Detect which cell encompasses the target text, then output its (x, y) center coordinate. 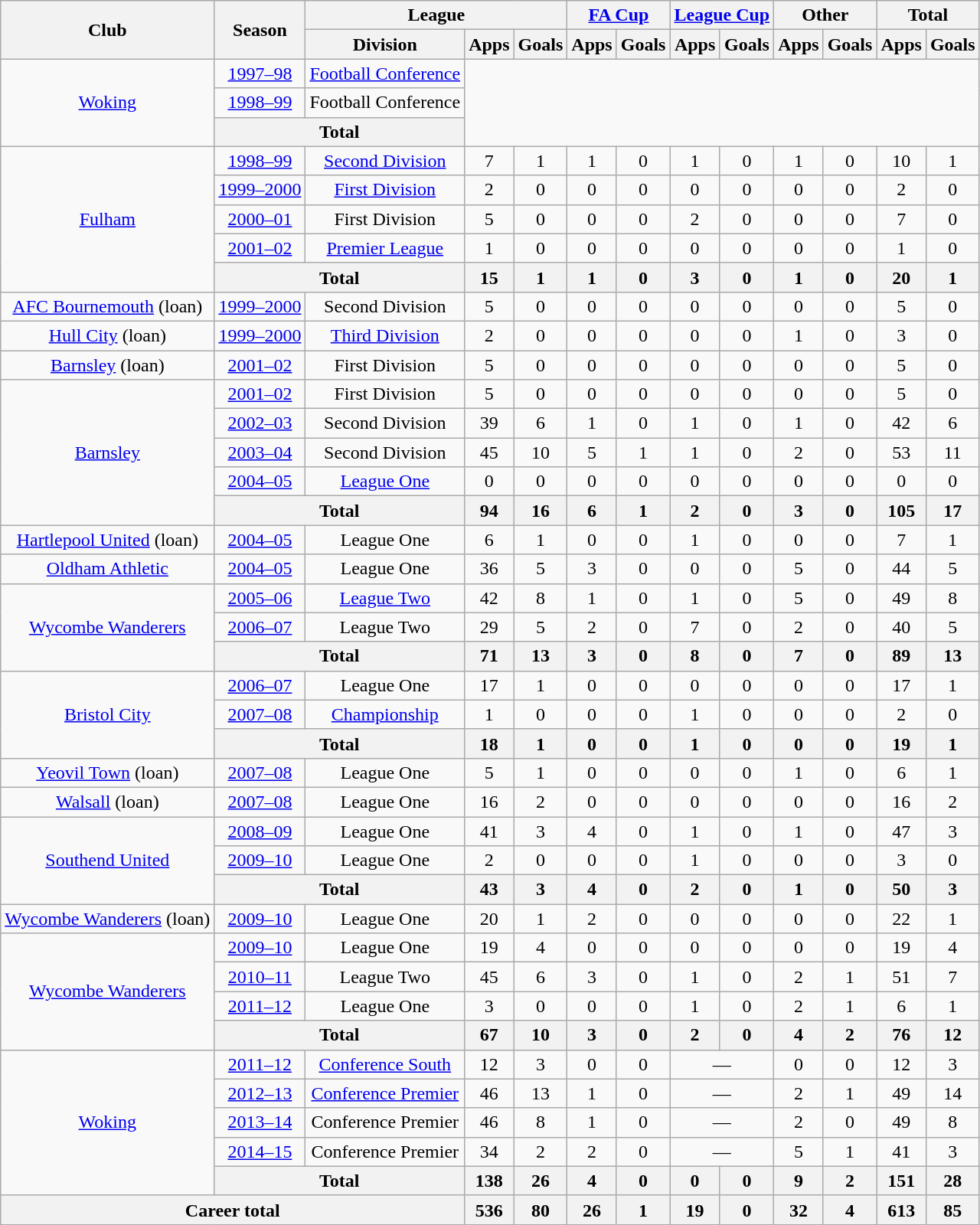
36 (489, 569)
50 (901, 890)
Championship (385, 714)
League (436, 15)
2003–04 (260, 452)
536 (489, 1210)
94 (489, 511)
151 (901, 1181)
Other (825, 15)
32 (799, 1210)
Division (385, 44)
2005–06 (260, 598)
11 (952, 452)
9 (799, 1181)
2002–03 (260, 423)
Season (260, 30)
39 (489, 423)
71 (489, 656)
Yeovil Town (loan) (107, 773)
2014–15 (260, 1151)
85 (952, 1210)
2013–14 (260, 1122)
2008–09 (260, 831)
18 (489, 743)
40 (901, 627)
Wycombe Wanderers (loan) (107, 919)
29 (489, 627)
51 (901, 977)
League Cup (722, 15)
Premier League (385, 248)
Third Division (385, 335)
Fulham (107, 219)
Barnsley (107, 452)
15 (489, 277)
1997–98 (260, 73)
2010–11 (260, 977)
Hull City (loan) (107, 335)
AFC Bournemouth (loan) (107, 306)
Career total (233, 1210)
53 (901, 452)
Walsall (loan) (107, 802)
80 (541, 1210)
67 (489, 1035)
613 (901, 1210)
Club (107, 30)
Barnsley (loan) (107, 365)
89 (901, 656)
Bristol City (107, 714)
Conference South (385, 1064)
22 (901, 919)
2012–13 (260, 1093)
Oldham Athletic (107, 569)
14 (952, 1093)
2000–01 (260, 219)
Southend United (107, 860)
105 (901, 511)
47 (901, 831)
138 (489, 1181)
43 (489, 890)
44 (901, 569)
Hartlepool United (loan) (107, 540)
34 (489, 1151)
76 (901, 1035)
28 (952, 1181)
FA Cup (619, 15)
